Capture the cell that displays the provided text and extract its [x, y] central coordinate. 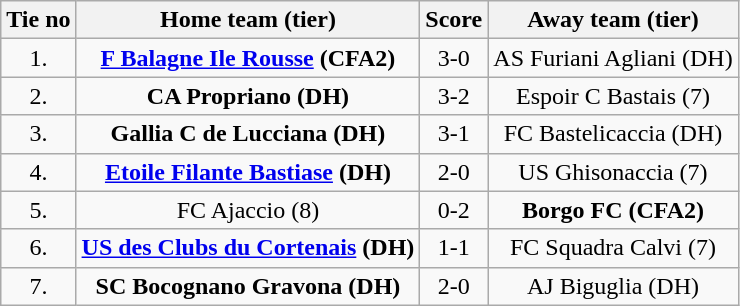
2. [38, 96]
5. [38, 210]
1. [38, 58]
SC Bocognano Gravona (DH) [248, 286]
Etoile Filante Bastiase (DH) [248, 172]
Away team (tier) [613, 20]
Home team (tier) [248, 20]
6. [38, 248]
US des Clubs du Cortenais (DH) [248, 248]
AS Furiani Agliani (DH) [613, 58]
Gallia C de Lucciana (DH) [248, 134]
3-1 [454, 134]
US Ghisonaccia (7) [613, 172]
FC Ajaccio (8) [248, 210]
FC Bastelicaccia (DH) [613, 134]
F Balagne Ile Rousse (CFA2) [248, 58]
Espoir C Bastais (7) [613, 96]
AJ Biguglia (DH) [613, 286]
3. [38, 134]
0-2 [454, 210]
Borgo FC (CFA2) [613, 210]
3-0 [454, 58]
CA Propriano (DH) [248, 96]
7. [38, 286]
4. [38, 172]
FC Squadra Calvi (7) [613, 248]
1-1 [454, 248]
3-2 [454, 96]
Score [454, 20]
Tie no [38, 20]
